Identify which cell holds the provided text, then report its [X, Y] central coordinate. 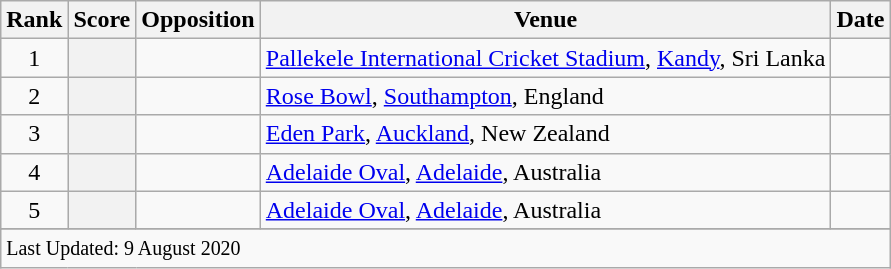
1 [34, 58]
Date [860, 20]
Rose Bowl, Southampton, England [546, 96]
Score [102, 20]
2 [34, 96]
Eden Park, Auckland, New Zealand [546, 134]
Venue [546, 20]
4 [34, 172]
Opposition [198, 20]
Last Updated: 9 August 2020 [446, 248]
Pallekele International Cricket Stadium, Kandy, Sri Lanka [546, 58]
5 [34, 210]
Rank [34, 20]
3 [34, 134]
